Search for the cell housing the specified text and yield its (X, Y) center coordinate. 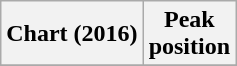
Chart (2016) (72, 34)
Peakposition (189, 34)
